Return [X, Y] of the center of cell containing provided text 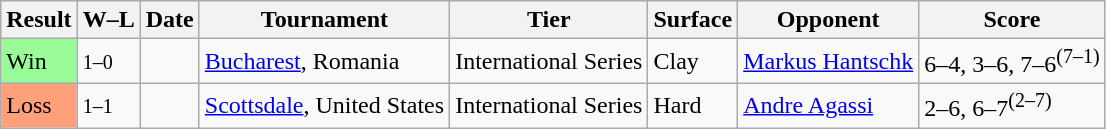
Score [1012, 20]
Bucharest, Romania [324, 62]
Opponent [828, 20]
2–6, 6–7(2–7) [1012, 106]
Hard [693, 106]
Result [39, 20]
Scottsdale, United States [324, 106]
W–L [108, 20]
Surface [693, 20]
Andre Agassi [828, 106]
Win [39, 62]
6–4, 3–6, 7–6(7–1) [1012, 62]
Tournament [324, 20]
Loss [39, 106]
Clay [693, 62]
Date [170, 20]
1–0 [108, 62]
Tier [549, 20]
Markus Hantschk [828, 62]
1–1 [108, 106]
